Capture the cell that displays the provided text and extract its (X, Y) central coordinate. 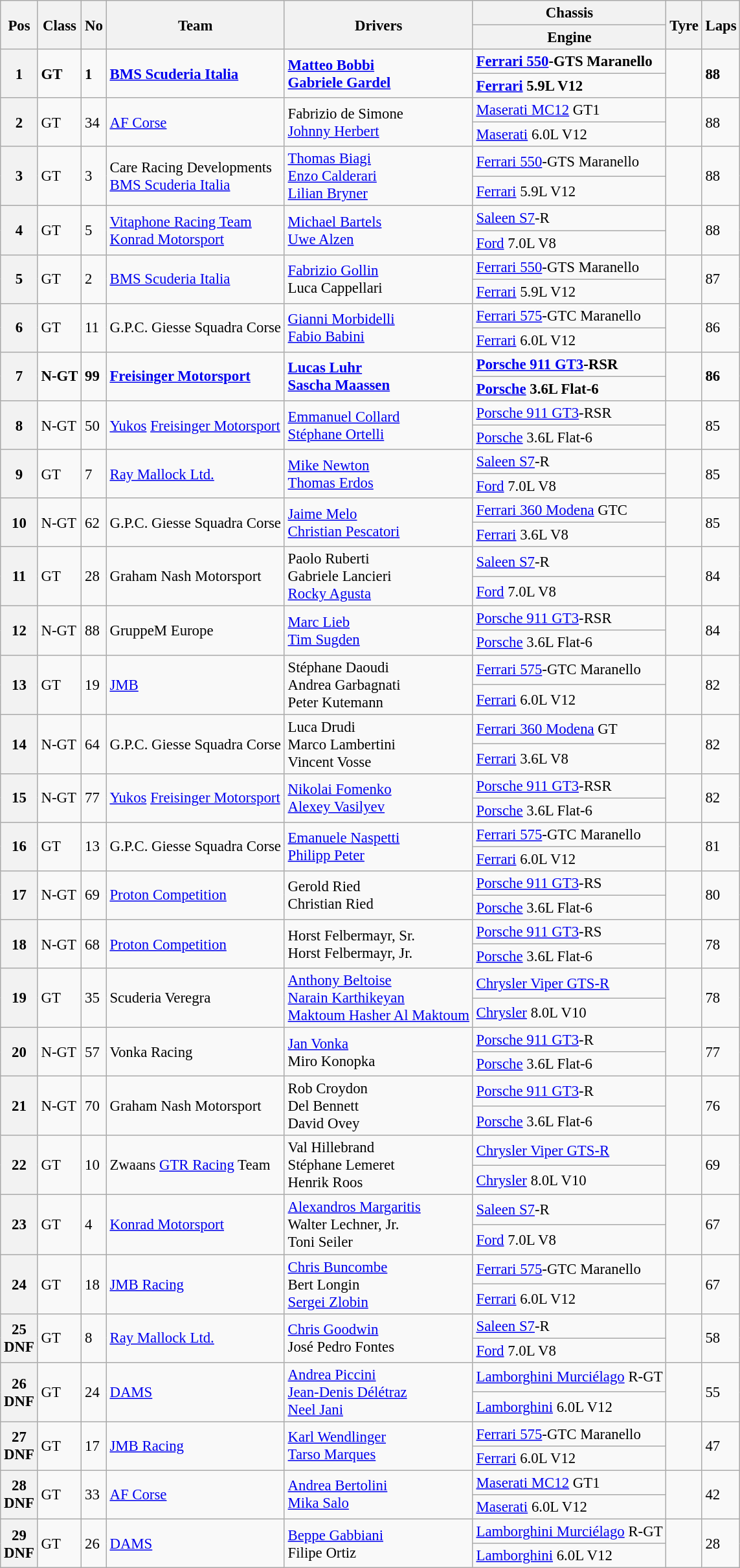
Engine (570, 38)
81 (721, 847)
26DNF (19, 1392)
Team (196, 25)
62 (94, 522)
35 (94, 998)
Emanuele Naspetti Philipp Peter (378, 847)
Luca Drudi Marco Lambertini Vincent Vosse (378, 744)
Emmanuel Collard Stéphane Ortelli (378, 425)
Zwaans GTR Racing Team (196, 1166)
55 (721, 1392)
Jaime Melo Christian Pescatori (378, 522)
Matteo Bobbi Gabriele Gardel (378, 74)
Marc Lieb Tim Sugden (378, 631)
Andrea Bertolini Mika Salo (378, 1495)
16 (19, 847)
6 (19, 328)
Scuderia Veregra (196, 998)
Thomas Biagi Enzo Calderari Lilian Bryner (378, 176)
Drivers (378, 25)
57 (94, 1052)
No (94, 25)
Val Hillebrand Stéphane Lemeret Henrik Roos (378, 1166)
23 (19, 1225)
50 (94, 425)
12 (19, 631)
99 (94, 377)
47 (721, 1446)
Jan Vonka Miro Konopka (378, 1052)
Karl Wendlinger Tarso Marques (378, 1446)
Chris Goodwin José Pedro Fontes (378, 1338)
21 (19, 1106)
29DNF (19, 1543)
27DNF (19, 1446)
Freisinger Motorsport (196, 377)
Chris Buncombe Bert Longin Sergei Zlobin (378, 1284)
Gianni Morbidelli Fabio Babini (378, 328)
80 (721, 895)
64 (94, 744)
Care Racing Developments BMS Scuderia Italia (196, 176)
Beppe Gabbiani Filipe Ortiz (378, 1543)
Class (60, 25)
Mike Newton Thomas Erdos (378, 474)
33 (94, 1495)
Konrad Motorsport (196, 1225)
Tyre (684, 25)
25DNF (19, 1338)
26 (94, 1543)
28DNF (19, 1495)
34 (94, 122)
Fabrizio de Simone Johnny Herbert (378, 122)
58 (721, 1338)
87 (721, 278)
Fabrizio Gollin Luca Cappellari (378, 278)
Horst Felbermayr, Sr. Horst Felbermayr, Jr. (378, 944)
68 (94, 944)
14 (19, 744)
20 (19, 1052)
Michael Bartels Uwe Alzen (378, 231)
Andrea Piccini Jean-Denis Délétraz Neel Jani (378, 1392)
Chassis (570, 13)
JMB (196, 685)
Pos (19, 25)
Gerold Ried Christian Ried (378, 895)
Ferrari 360 Modena GT (570, 729)
Vonka Racing (196, 1052)
Nikolai Fomenko Alexey Vasilyev (378, 798)
76 (721, 1106)
Laps (721, 25)
Stéphane Daoudi Andrea Garbagnati Peter Kutemann (378, 685)
Paolo Ruberti Gabriele Lancieri Rocky Agusta (378, 576)
15 (19, 798)
42 (721, 1495)
Alexandros Margaritis Walter Lechner, Jr. Toni Seiler (378, 1225)
Lucas Luhr Sascha Maassen (378, 377)
22 (19, 1166)
Vitaphone Racing Team Konrad Motorsport (196, 231)
70 (94, 1106)
9 (19, 474)
GruppeM Europe (196, 631)
Ferrari 360 Modena GTC (570, 510)
Anthony Beltoise Narain Karthikeyan Maktoum Hasher Al Maktoum (378, 998)
Rob Croydon Del Bennett David Ovey (378, 1106)
